Return (x, y) of the center of cell containing provided text 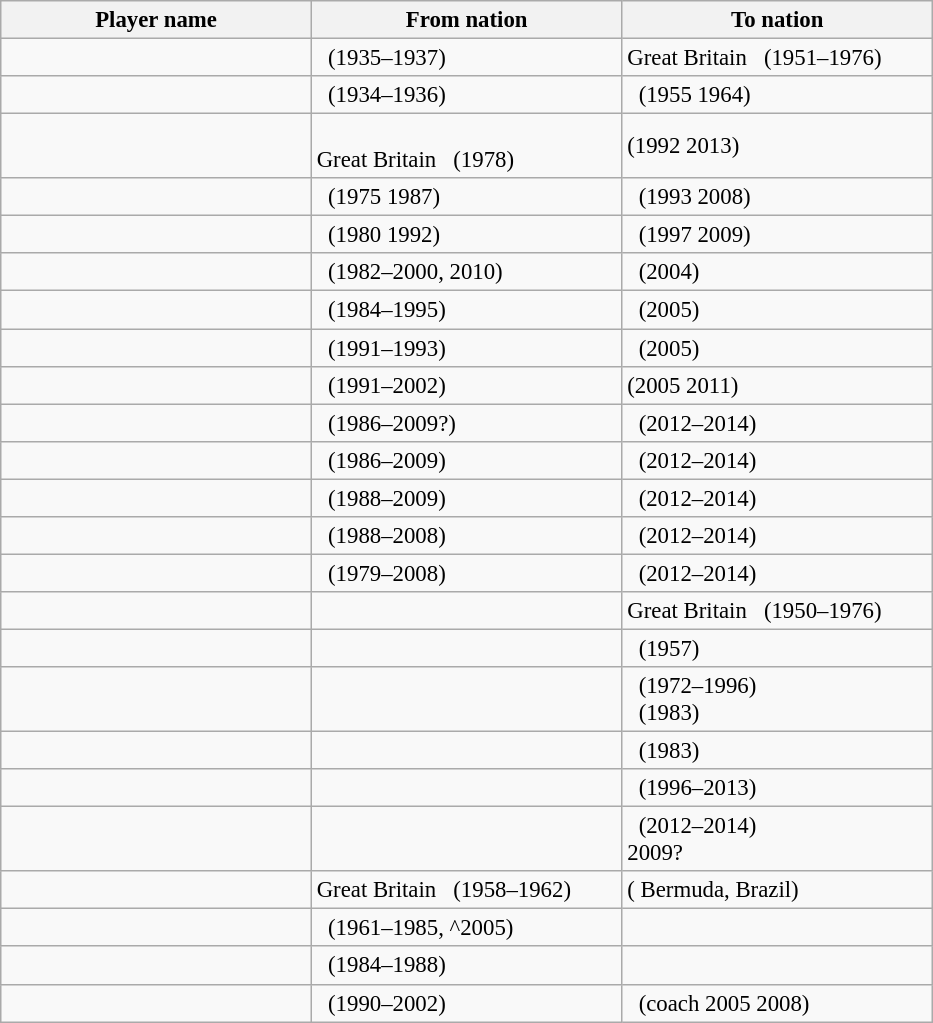
(1975 1987) (466, 197)
Great Britain (1950–1976) (778, 611)
Great Britain (1951–1976) (778, 58)
(1935–1937) (466, 58)
(1972–1996) (1983) (778, 700)
(1955 1964) (778, 95)
(1988–2009) (466, 498)
(1993 2008) (778, 197)
Great Britain (1978) (466, 146)
(1997 2009) (778, 235)
(coach 2005 2008) (778, 1003)
To nation (778, 20)
(1957) (778, 648)
(1992 2013) (778, 146)
( Bermuda, Brazil) (778, 890)
From nation (466, 20)
(1961–1985, ^2005) (466, 928)
(1980 1992) (466, 235)
(1996–2013) (778, 788)
(1986–2009) (466, 460)
(1986–2009?) (466, 423)
(1979–2008) (466, 573)
(1990–2002) (466, 1003)
(1982–2000, 2010) (466, 273)
Player name (156, 20)
(1934–1936) (466, 95)
(2004) (778, 273)
(1984–1995) (466, 310)
(1991–1993) (466, 348)
(2012–2014) 2009? (778, 840)
(1983) (778, 751)
(1991–2002) (466, 385)
(2005 2011) (778, 385)
Great Britain (1958–1962) (466, 890)
(1984–1988) (466, 966)
(1988–2008) (466, 536)
